Output the [X, Y] coordinate of the center of the cell containing the given text.  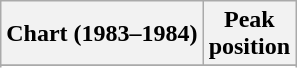
Chart (1983–1984) [102, 34]
Peakposition [249, 34]
